Determine the [X, Y] coordinate at the center of the cell enclosing the given text.  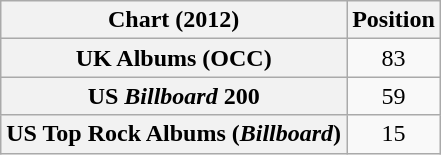
US Top Rock Albums (Billboard) [174, 134]
Position [394, 20]
15 [394, 134]
59 [394, 96]
83 [394, 58]
UK Albums (OCC) [174, 58]
US Billboard 200 [174, 96]
Chart (2012) [174, 20]
